Capture the cell that displays the provided text and extract its [X, Y] central coordinate. 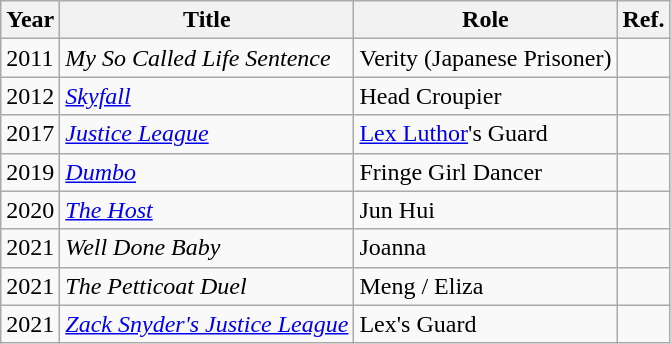
Well Done Baby [207, 248]
2020 [30, 210]
Fringe Girl Dancer [486, 172]
Meng / Eliza [486, 286]
Year [30, 20]
Zack Snyder's Justice League [207, 324]
Justice League [207, 134]
Joanna [486, 248]
The Petticoat Duel [207, 286]
Lex Luthor's Guard [486, 134]
2011 [30, 58]
My So Called Life Sentence [207, 58]
Title [207, 20]
Head Croupier [486, 96]
Jun Hui [486, 210]
2012 [30, 96]
2019 [30, 172]
Dumbo [207, 172]
Verity (Japanese Prisoner) [486, 58]
Role [486, 20]
Lex's Guard [486, 324]
The Host [207, 210]
Skyfall [207, 96]
2017 [30, 134]
Ref. [644, 20]
